Detect which cell encompasses the target text, then output its (x, y) center coordinate. 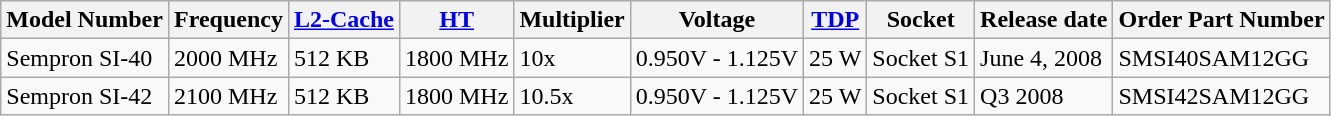
Voltage (716, 20)
Q3 2008 (1044, 96)
June 4, 2008 (1044, 58)
Frequency (228, 20)
TDP (836, 20)
2000 MHz (228, 58)
Sempron SI-42 (85, 96)
Order Part Number (1222, 20)
Socket (921, 20)
SMSI40SAM12GG (1222, 58)
Sempron SI-40 (85, 58)
2100 MHz (228, 96)
10.5x (572, 96)
SMSI42SAM12GG (1222, 96)
Release date (1044, 20)
L2-Cache (344, 20)
Multiplier (572, 20)
Model Number (85, 20)
10x (572, 58)
HT (456, 20)
